Provide the [X, Y] coordinate of the cell's center where the given text is located.  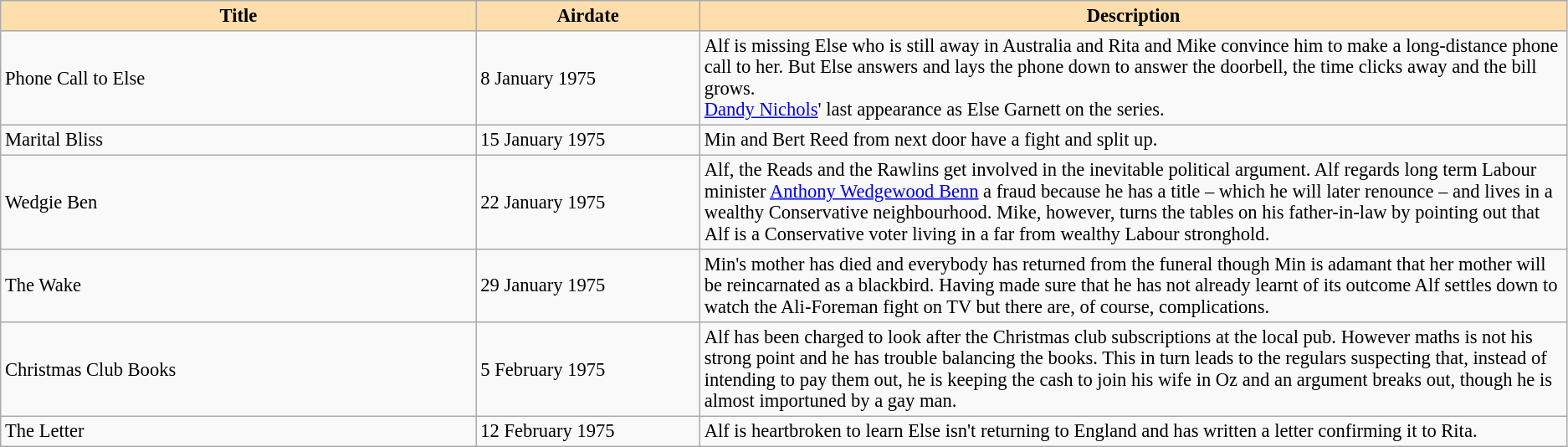
15 January 1975 [587, 140]
Christmas Club Books [238, 369]
29 January 1975 [587, 286]
Marital Bliss [238, 140]
12 February 1975 [587, 431]
22 January 1975 [587, 202]
The Wake [238, 286]
5 February 1975 [587, 369]
Airdate [587, 16]
The Letter [238, 431]
Title [238, 16]
8 January 1975 [587, 78]
Min and Bert Reed from next door have a fight and split up. [1133, 140]
Description [1133, 16]
Wedgie Ben [238, 202]
Alf is heartbroken to learn Else isn't returning to England and has written a letter confirming it to Rita. [1133, 431]
Phone Call to Else [238, 78]
